Find where the given text appears and provide that cell's center as [x, y] coordinate. 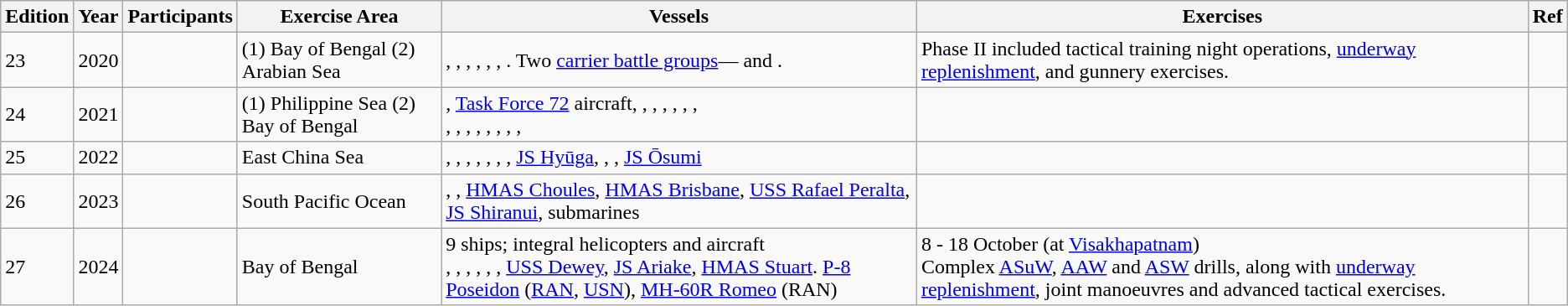
Exercises [1222, 17]
South Pacific Ocean [338, 201]
, Task Force 72 aircraft, , , , , , , , , , , , , , , [679, 114]
2021 [99, 114]
2022 [99, 158]
25 [37, 158]
24 [37, 114]
27 [37, 267]
East China Sea [338, 158]
(1) Philippine Sea (2) Bay of Bengal [338, 114]
Participants [180, 17]
2024 [99, 267]
, , HMAS Choules, HMAS Brisbane, USS Rafael Peralta, JS Shiranui, submarines [679, 201]
Edition [37, 17]
, , , , , , , JS Hyūga, , , JS Ōsumi [679, 158]
Vessels [679, 17]
2020 [99, 60]
Year [99, 17]
2023 [99, 201]
(1) Bay of Bengal (2) Arabian Sea [338, 60]
Phase II included tactical training night operations, underway replenishment, and gunnery exercises. [1222, 60]
9 ships; integral helicopters and aircraft, , , , , , USS Dewey, JS Ariake, HMAS Stuart. P-8 Poseidon (RAN, USN), MH-60R Romeo (RAN) [679, 267]
26 [37, 201]
, , , , , , . Two carrier battle groups— and . [679, 60]
Ref [1548, 17]
Exercise Area [338, 17]
23 [37, 60]
Bay of Bengal [338, 267]
